Output the [x, y] coordinate of the center of the cell containing the given text.  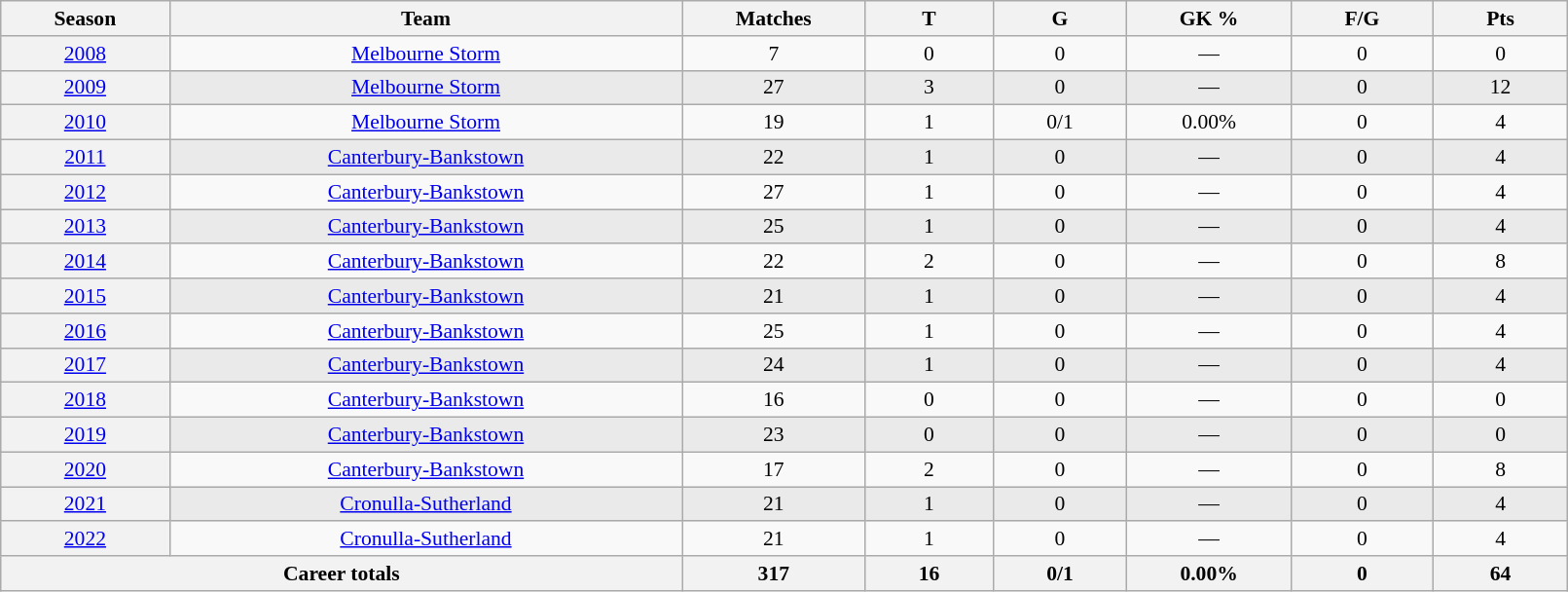
64 [1501, 573]
2008 [86, 54]
Pts [1501, 18]
Season [86, 18]
317 [774, 573]
24 [774, 365]
G [1059, 18]
3 [930, 88]
2014 [86, 262]
2013 [86, 227]
2012 [86, 192]
2018 [86, 400]
12 [1501, 88]
2009 [86, 88]
19 [774, 123]
2016 [86, 331]
F/G [1363, 18]
2020 [86, 469]
Career totals [342, 573]
2017 [86, 365]
Team [426, 18]
2019 [86, 435]
7 [774, 54]
2021 [86, 504]
23 [774, 435]
Matches [774, 18]
2022 [86, 539]
2011 [86, 158]
17 [774, 469]
2015 [86, 296]
T [930, 18]
GK % [1209, 18]
2010 [86, 123]
